Output the [X, Y] coordinate of the center of the cell containing the given text.  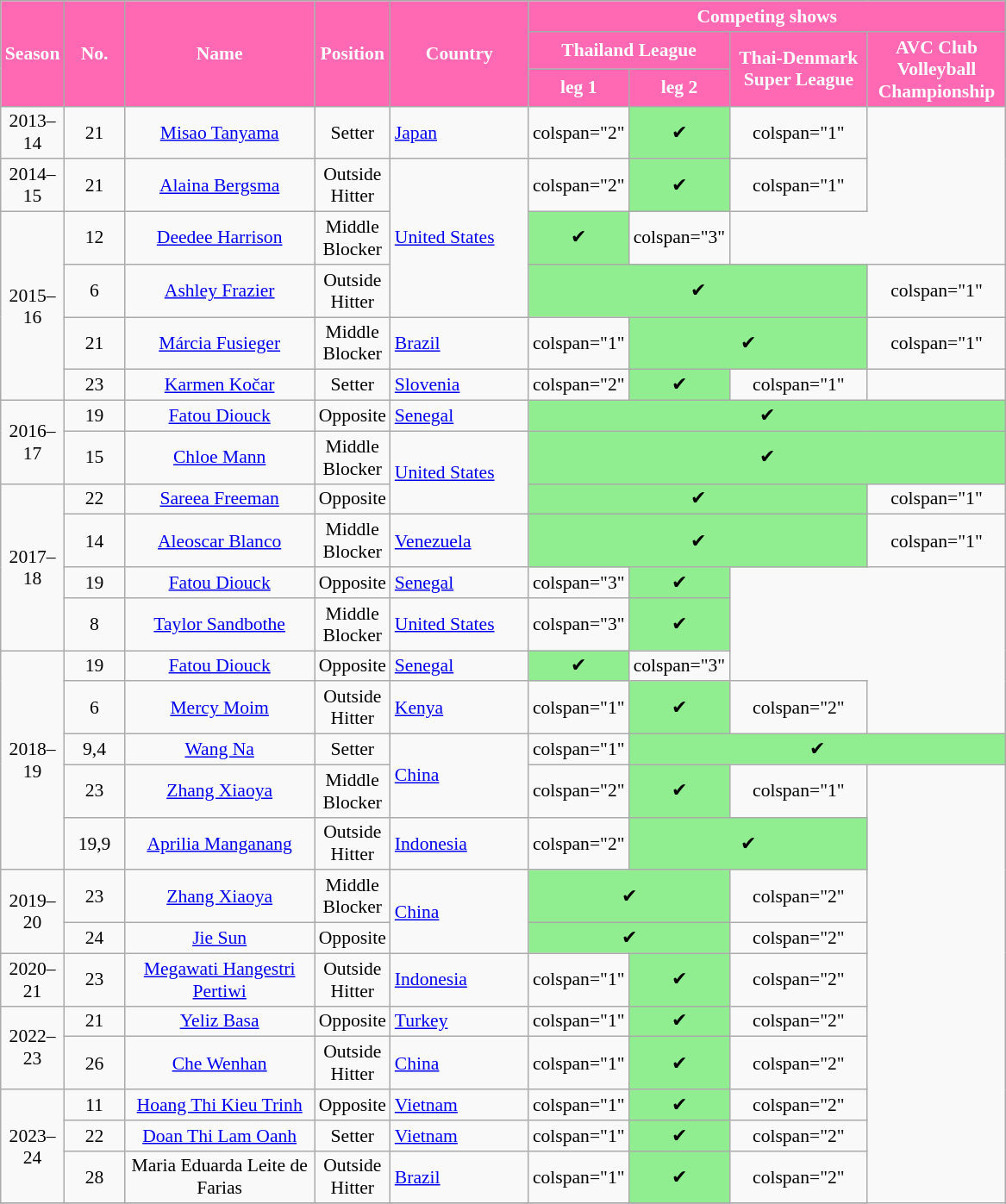
Márcia Fusieger [220, 343]
Wang Na [220, 750]
15 [94, 457]
2023–24 [33, 1146]
Che Wenhan [220, 1064]
Deedee Harrison [220, 238]
2022–23 [33, 1048]
9,4 [94, 750]
Taylor Sandbothe [220, 624]
2013–14 [33, 133]
Ashley Frazier [220, 291]
Turkey [459, 1021]
Country [459, 53]
2017–18 [33, 567]
Chloe Mann [220, 457]
Sareea Freeman [220, 499]
Season [33, 53]
24 [94, 939]
26 [94, 1064]
AVC Club Volleyball Championship [936, 69]
Karmen Kočar [220, 385]
2016–17 [33, 443]
2020–21 [33, 979]
leg 1 [579, 88]
12 [94, 238]
2015–16 [33, 307]
28 [94, 1177]
Japan [459, 133]
Doan Thi Lam Oanh [220, 1136]
Yeliz Basa [220, 1021]
2019–20 [33, 912]
Mercy Moim [220, 708]
Thai-Denmark Super League [798, 69]
19,9 [94, 843]
Position [353, 53]
Aprilia Manganang [220, 843]
Misao Tanyama [220, 133]
11 [94, 1105]
Megawati Hangestri Pertiwi [220, 979]
leg 2 [679, 88]
8 [94, 624]
14 [94, 541]
Kenya [459, 708]
Alaina Bergsma [220, 186]
Hoang Thi Kieu Trinh [220, 1105]
Slovenia [459, 385]
Competing shows [767, 16]
Maria Eduarda Leite de Farias [220, 1177]
Venezuela [459, 541]
Jie Sun [220, 939]
2014–15 [33, 186]
No. [94, 53]
Aleoscar Blanco [220, 541]
Thailand League [629, 50]
Name [220, 53]
2018–19 [33, 760]
